Return the (x, y) coordinate for the center point of the cell that contains the specified text.  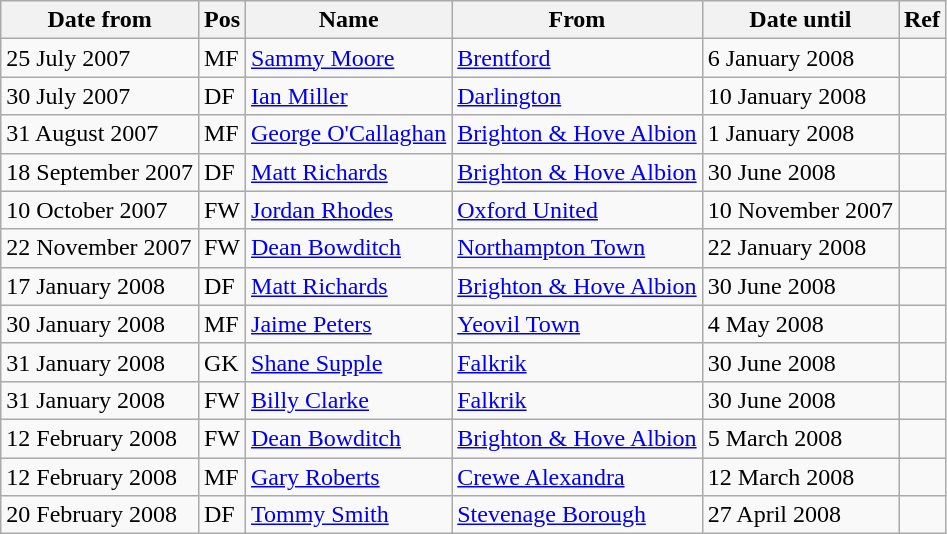
Ian Miller (349, 96)
31 August 2007 (100, 134)
Jordan Rhodes (349, 210)
Brentford (577, 58)
25 July 2007 (100, 58)
Date until (800, 20)
Darlington (577, 96)
George O'Callaghan (349, 134)
27 April 2008 (800, 515)
1 January 2008 (800, 134)
Northampton Town (577, 248)
12 March 2008 (800, 477)
Date from (100, 20)
Stevenage Borough (577, 515)
10 January 2008 (800, 96)
17 January 2008 (100, 286)
Billy Clarke (349, 400)
GK (222, 362)
Shane Supple (349, 362)
Jaime Peters (349, 324)
10 October 2007 (100, 210)
Tommy Smith (349, 515)
30 July 2007 (100, 96)
Crewe Alexandra (577, 477)
18 September 2007 (100, 172)
Yeovil Town (577, 324)
30 January 2008 (100, 324)
22 November 2007 (100, 248)
Ref (922, 20)
22 January 2008 (800, 248)
5 March 2008 (800, 438)
10 November 2007 (800, 210)
Gary Roberts (349, 477)
6 January 2008 (800, 58)
From (577, 20)
Sammy Moore (349, 58)
Name (349, 20)
Pos (222, 20)
Oxford United (577, 210)
20 February 2008 (100, 515)
4 May 2008 (800, 324)
